Output the (x, y) coordinate of the center of the cell containing the given text.  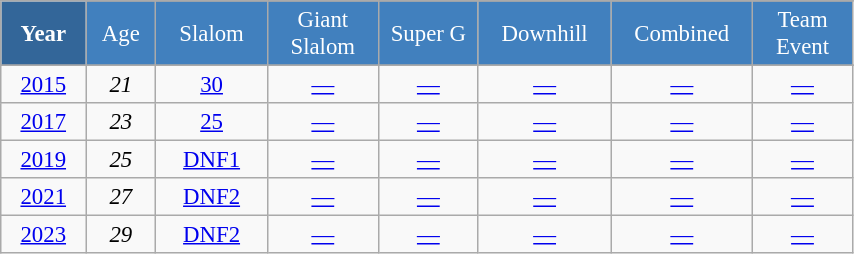
30 (212, 85)
DNF1 (212, 160)
2019 (44, 160)
Super G (428, 34)
Combined (682, 34)
2017 (44, 122)
Downhill (544, 34)
Slalom (212, 34)
Year (44, 34)
21 (121, 85)
2021 (44, 197)
Age (121, 34)
23 (121, 122)
2023 (44, 235)
Team Event (803, 34)
29 (121, 235)
27 (121, 197)
GiantSlalom (322, 34)
2015 (44, 85)
